Locate the cell with the specified text and output its [X, Y] center coordinate. 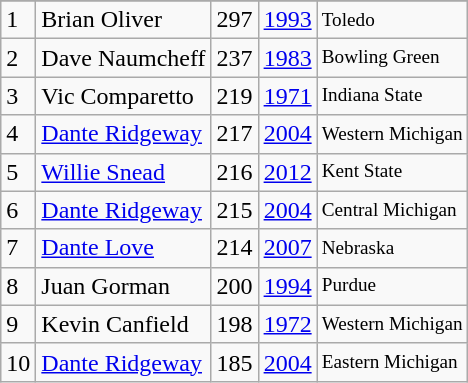
Eastern Michigan [392, 362]
10 [18, 362]
Kent State [392, 172]
200 [234, 286]
198 [234, 324]
6 [18, 210]
215 [234, 210]
Brian Oliver [124, 20]
Toledo [392, 20]
3 [18, 96]
237 [234, 58]
216 [234, 172]
1972 [288, 324]
214 [234, 248]
219 [234, 96]
2012 [288, 172]
8 [18, 286]
1994 [288, 286]
1983 [288, 58]
Central Michigan [392, 210]
1 [18, 20]
297 [234, 20]
5 [18, 172]
Willie Snead [124, 172]
Juan Gorman [124, 286]
Nebraska [392, 248]
1993 [288, 20]
217 [234, 134]
9 [18, 324]
4 [18, 134]
Indiana State [392, 96]
Kevin Canfield [124, 324]
7 [18, 248]
Purdue [392, 286]
Dante Love [124, 248]
185 [234, 362]
Vic Comparetto [124, 96]
Bowling Green [392, 58]
1971 [288, 96]
Dave Naumcheff [124, 58]
2007 [288, 248]
2 [18, 58]
